Search for the cell housing the specified text and yield its (X, Y) center coordinate. 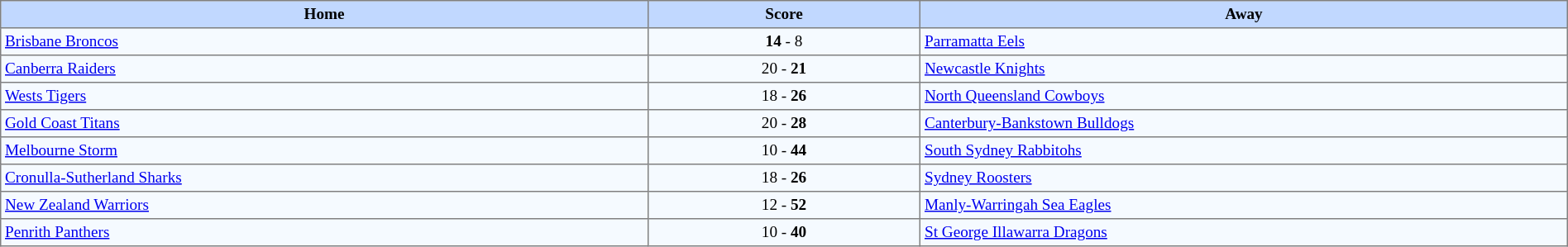
20 - 28 (784, 124)
Away (1244, 15)
Canberra Raiders (324, 69)
Manly-Warringah Sea Eagles (1244, 205)
14 - 8 (784, 41)
10 - 44 (784, 150)
Cronulla-Sutherland Sharks (324, 178)
Canterbury-Bankstown Bulldogs (1244, 124)
Sydney Roosters (1244, 178)
North Queensland Cowboys (1244, 96)
South Sydney Rabbitohs (1244, 150)
Home (324, 15)
St George Illawarra Dragons (1244, 233)
Gold Coast Titans (324, 124)
Brisbane Broncos (324, 41)
10 - 40 (784, 233)
New Zealand Warriors (324, 205)
Newcastle Knights (1244, 69)
20 - 21 (784, 69)
Penrith Panthers (324, 233)
12 - 52 (784, 205)
Wests Tigers (324, 96)
Melbourne Storm (324, 150)
Score (784, 15)
Parramatta Eels (1244, 41)
